Pinpoint the cell where the given text exists, returning its (x, y) midpoint coordinate. 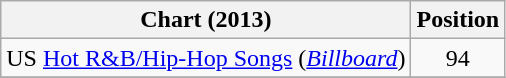
94 (458, 58)
Position (458, 20)
US Hot R&B/Hip-Hop Songs (Billboard) (206, 58)
Chart (2013) (206, 20)
